Find where the given text appears and provide that cell's center as [x, y] coordinate. 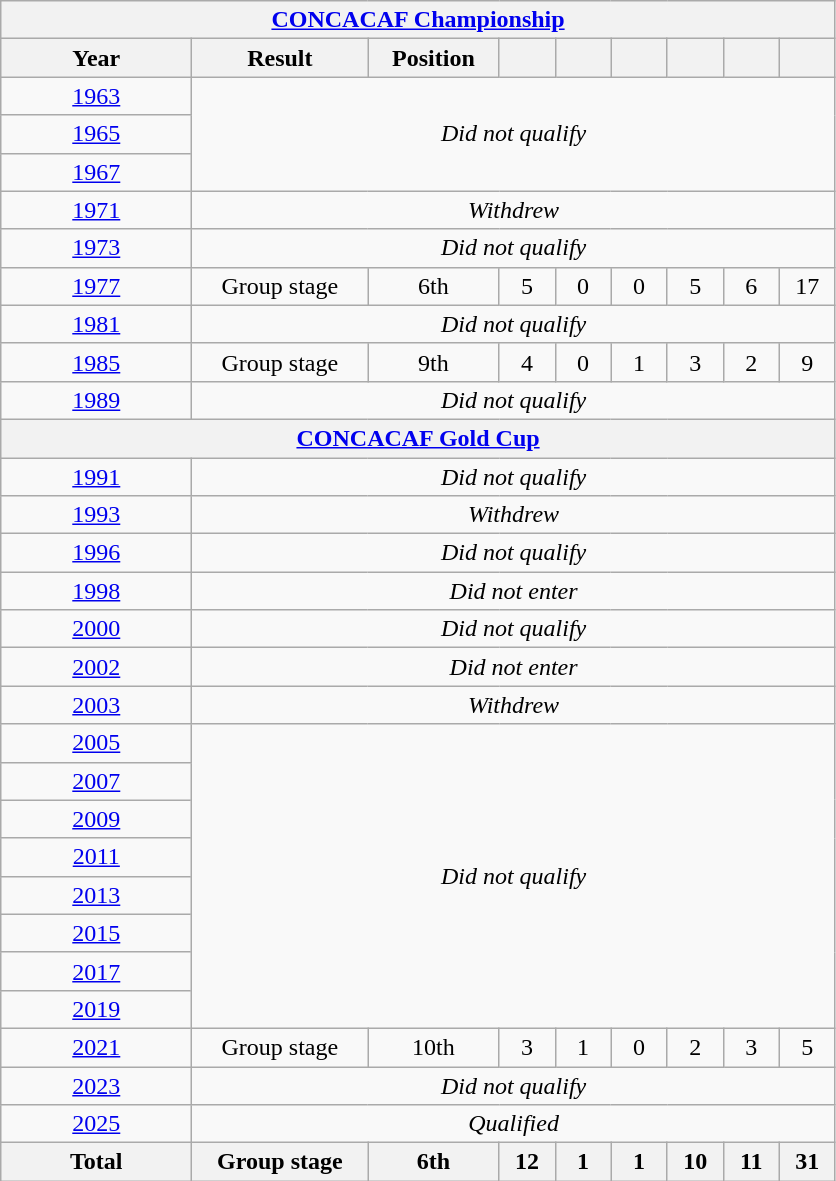
1971 [96, 210]
CONCACAF Gold Cup [418, 438]
Year [96, 58]
2017 [96, 971]
1973 [96, 248]
17 [807, 286]
10th [434, 1047]
6 [751, 286]
1981 [96, 324]
1998 [96, 591]
CONCACAF Championship [418, 20]
1967 [96, 172]
2003 [96, 705]
1996 [96, 553]
Position [434, 58]
2007 [96, 781]
2021 [96, 1047]
2009 [96, 819]
2002 [96, 667]
2011 [96, 857]
10 [695, 1162]
1963 [96, 96]
9 [807, 362]
Result [280, 58]
9th [434, 362]
2023 [96, 1085]
4 [527, 362]
2019 [96, 1009]
1977 [96, 286]
1993 [96, 515]
1989 [96, 400]
2025 [96, 1124]
2000 [96, 629]
12 [527, 1162]
Total [96, 1162]
Qualified [514, 1124]
1965 [96, 134]
1985 [96, 362]
11 [751, 1162]
1991 [96, 477]
2005 [96, 743]
2013 [96, 895]
31 [807, 1162]
2015 [96, 933]
